Return [X, Y] of the center of cell containing provided text 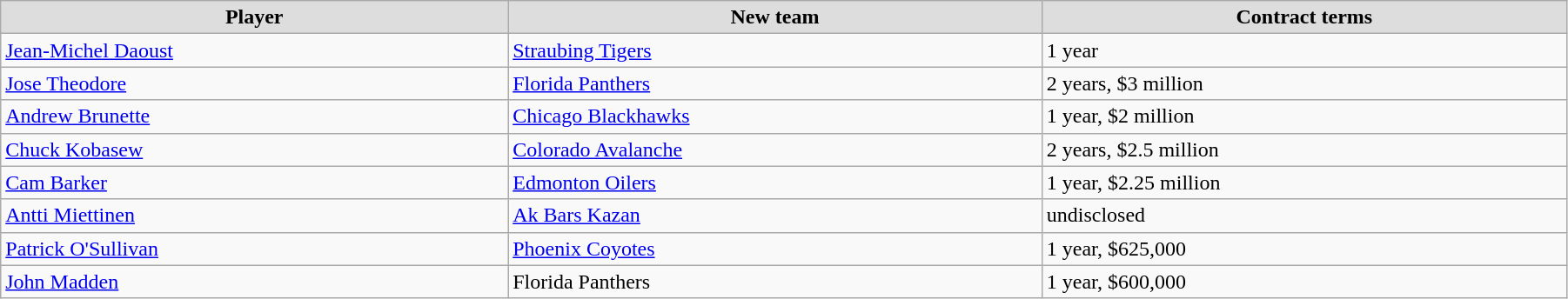
Andrew Brunette [254, 116]
Antti Miettinen [254, 216]
Chuck Kobasew [254, 149]
Cam Barker [254, 183]
Player [254, 17]
Contract terms [1303, 17]
John Madden [254, 282]
undisclosed [1303, 216]
1 year, $2.25 million [1303, 183]
Ak Bars Kazan [775, 216]
1 year, $600,000 [1303, 282]
1 year, $625,000 [1303, 249]
Patrick O'Sullivan [254, 249]
New team [775, 17]
Chicago Blackhawks [775, 116]
2 years, $2.5 million [1303, 149]
Phoenix Coyotes [775, 249]
Straubing Tigers [775, 50]
2 years, $3 million [1303, 83]
Colorado Avalanche [775, 149]
Jean-Michel Daoust [254, 50]
1 year [1303, 50]
1 year, $2 million [1303, 116]
Jose Theodore [254, 83]
Edmonton Oilers [775, 183]
